Pinpoint the cell where the given text exists, returning its [x, y] midpoint coordinate. 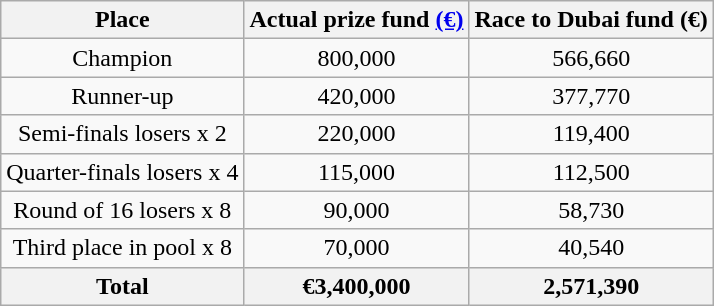
Round of 16 losers x 8 [122, 210]
112,500 [591, 172]
115,000 [356, 172]
220,000 [356, 134]
Runner-up [122, 96]
377,770 [591, 96]
800,000 [356, 58]
2,571,390 [591, 286]
Actual prize fund (€) [356, 20]
420,000 [356, 96]
Quarter-finals losers x 4 [122, 172]
566,660 [591, 58]
58,730 [591, 210]
Total [122, 286]
70,000 [356, 248]
90,000 [356, 210]
Race to Dubai fund (€) [591, 20]
€3,400,000 [356, 286]
Champion [122, 58]
Semi-finals losers x 2 [122, 134]
Place [122, 20]
119,400 [591, 134]
40,540 [591, 248]
Third place in pool x 8 [122, 248]
